Determine the (x, y) coordinate at the center of the cell enclosing the given text.  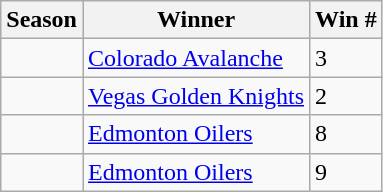
Win # (346, 20)
Season (42, 20)
2 (346, 96)
9 (346, 172)
8 (346, 134)
Winner (196, 20)
3 (346, 58)
Colorado Avalanche (196, 58)
Vegas Golden Knights (196, 96)
